Scan for the cell matching the given text and deliver its (x, y) coordinate at center. 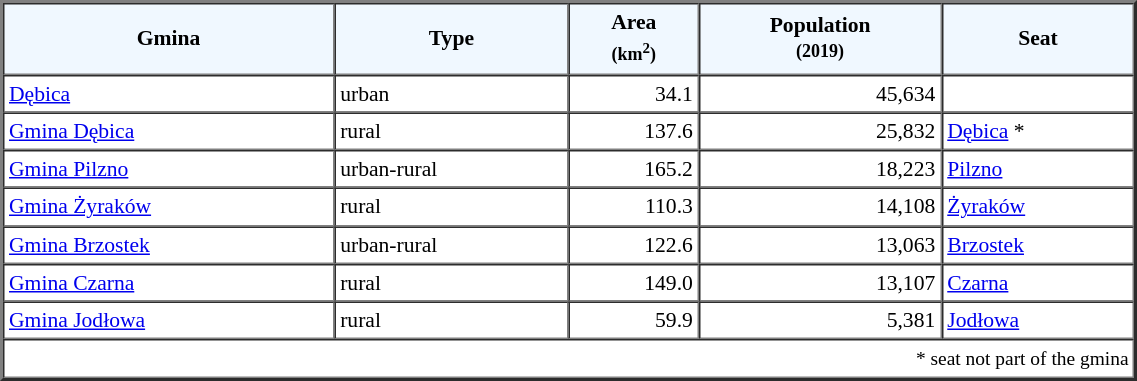
Gmina Jodłowa (168, 321)
Pilzno (1038, 169)
Gmina Dębica (168, 131)
urban (451, 93)
Gmina Brzostek (168, 245)
Gmina Żyraków (168, 207)
Brzostek (1038, 245)
Type (451, 38)
Dębica * (1038, 131)
25,832 (820, 131)
149.0 (634, 283)
14,108 (820, 207)
Gmina Czarna (168, 283)
13,107 (820, 283)
Czarna (1038, 283)
18,223 (820, 169)
34.1 (634, 93)
110.3 (634, 207)
Żyraków (1038, 207)
Seat (1038, 38)
* seat not part of the gmina (569, 359)
137.6 (634, 131)
Population(2019) (820, 38)
5,381 (820, 321)
Gmina Pilzno (168, 169)
Dębica (168, 93)
122.6 (634, 245)
45,634 (820, 93)
13,063 (820, 245)
165.2 (634, 169)
Gmina (168, 38)
Area(km2) (634, 38)
Jodłowa (1038, 321)
59.9 (634, 321)
